Return (x, y) of the center of cell containing provided text 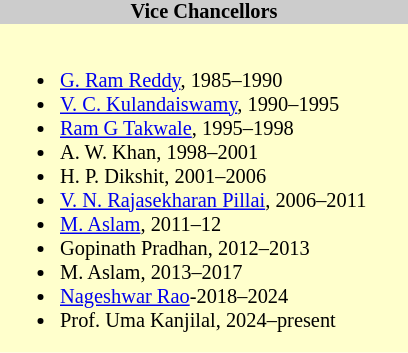
Vice Chancellors (204, 12)
